Identify which cell holds the provided text, then report its [x, y] central coordinate. 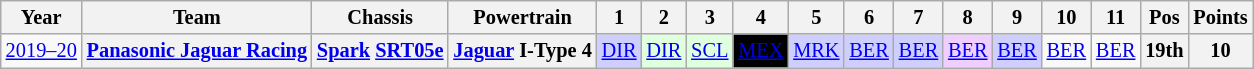
Panasonic Jaguar Racing [197, 51]
2019–20 [42, 51]
Pos [1164, 17]
MEX [760, 51]
6 [868, 17]
3 [710, 17]
MRK [816, 51]
9 [1016, 17]
11 [1116, 17]
8 [968, 17]
7 [918, 17]
Jaguar I-Type 4 [522, 51]
Team [197, 17]
Chassis [380, 17]
4 [760, 17]
Powertrain [522, 17]
Points [1220, 17]
SCL [710, 51]
19th [1164, 51]
2 [664, 17]
Year [42, 17]
1 [620, 17]
Spark SRT05e [380, 51]
5 [816, 17]
